Return [x, y] of the center of cell containing provided text 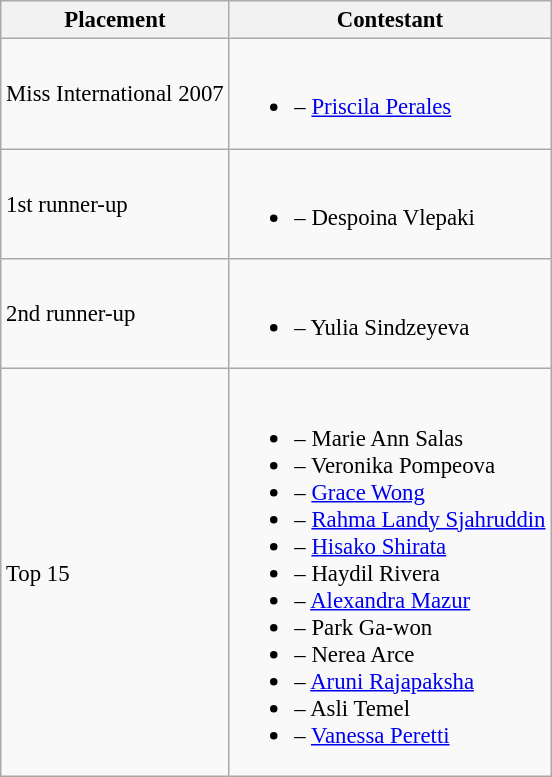
Placement [115, 20]
1st runner-up [115, 204]
Top 15 [115, 572]
Contestant [390, 20]
– Priscila Perales [390, 94]
– Yulia Sindzeyeva [390, 314]
– Despoina Vlepaki [390, 204]
2nd runner-up [115, 314]
Miss International 2007 [115, 94]
